For the text-containing cell, return its midpoint in (x, y) coordinate format. 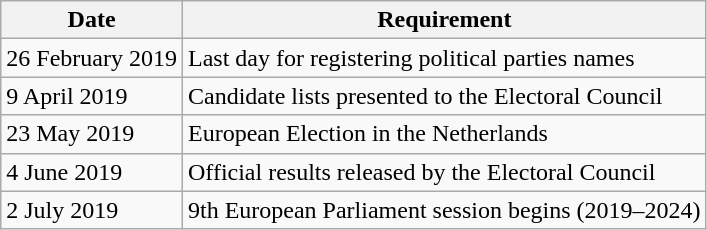
9 April 2019 (92, 96)
Official results released by the Electoral Council (444, 172)
European Election in the Netherlands (444, 134)
Candidate lists presented to the Electoral Council (444, 96)
23 May 2019 (92, 134)
2 July 2019 (92, 210)
Requirement (444, 20)
Last day for registering political parties names (444, 58)
Date (92, 20)
9th European Parliament session begins (2019–2024) (444, 210)
4 June 2019 (92, 172)
26 February 2019 (92, 58)
